Identify which cell holds the provided text, then report its [X, Y] central coordinate. 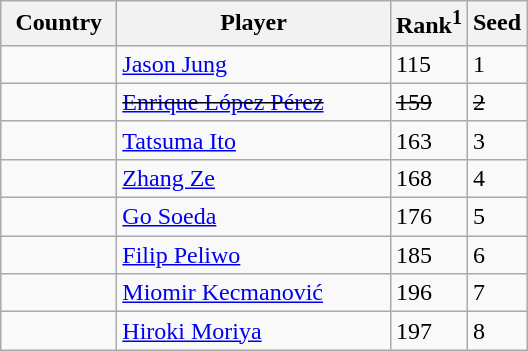
163 [428, 140]
Player [254, 24]
3 [496, 140]
5 [496, 217]
Zhang Ze [254, 178]
7 [496, 293]
196 [428, 293]
159 [428, 102]
Seed [496, 24]
Enrique López Pérez [254, 102]
185 [428, 255]
Rank1 [428, 24]
Miomir Kecmanović [254, 293]
Hiroki Moriya [254, 331]
8 [496, 331]
Jason Jung [254, 64]
Go Soeda [254, 217]
168 [428, 178]
2 [496, 102]
4 [496, 178]
Filip Peliwo [254, 255]
1 [496, 64]
115 [428, 64]
Tatsuma Ito [254, 140]
Country [59, 24]
6 [496, 255]
197 [428, 331]
176 [428, 217]
